Determine the (X, Y) coordinate at the center of the cell enclosing the given text.  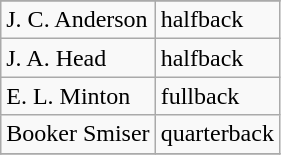
E. L. Minton (78, 96)
quarterback (217, 134)
Booker Smiser (78, 134)
J. A. Head (78, 58)
fullback (217, 96)
J. C. Anderson (78, 20)
